Output the (x, y) coordinate of the center of the cell containing the given text.  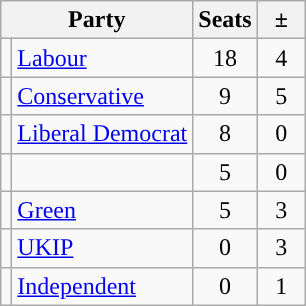
Labour (102, 58)
4 (281, 58)
Green (102, 210)
± (281, 20)
Independent (102, 286)
Seats (225, 20)
18 (225, 58)
9 (225, 96)
Party (97, 20)
Liberal Democrat (102, 134)
1 (281, 286)
8 (225, 134)
UKIP (102, 248)
Conservative (102, 96)
